For the text-containing cell, return its midpoint in (x, y) coordinate format. 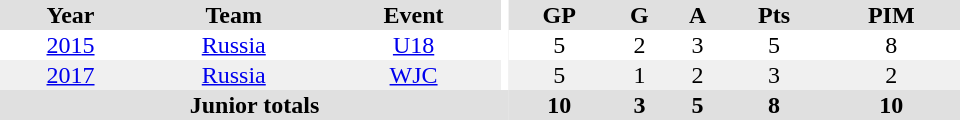
GP (559, 15)
U18 (413, 45)
PIM (892, 15)
G (639, 15)
Junior totals (254, 105)
Event (413, 15)
A (697, 15)
Team (234, 15)
2015 (70, 45)
Pts (774, 15)
WJC (413, 75)
1 (639, 75)
2017 (70, 75)
Year (70, 15)
